Search for the cell housing the specified text and yield its [x, y] center coordinate. 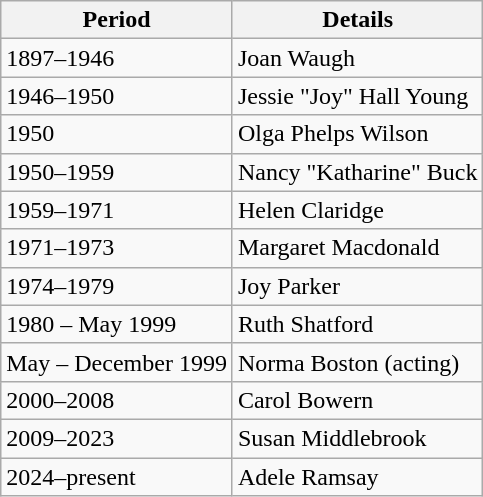
1950 [117, 134]
Adele Ramsay [358, 477]
1959–1971 [117, 210]
Carol Bowern [358, 400]
1946–1950 [117, 96]
Susan Middlebrook [358, 438]
Details [358, 20]
1980 – May 1999 [117, 324]
Joan Waugh [358, 58]
Helen Claridge [358, 210]
Ruth Shatford [358, 324]
Jessie "Joy" Hall Young [358, 96]
1971–1973 [117, 248]
Margaret Macdonald [358, 248]
2009–2023 [117, 438]
Nancy "Katharine" Buck [358, 172]
Olga Phelps Wilson [358, 134]
2000–2008 [117, 400]
Norma Boston (acting) [358, 362]
Period [117, 20]
May – December 1999 [117, 362]
2024–present [117, 477]
Joy Parker [358, 286]
1950–1959 [117, 172]
1974–1979 [117, 286]
1897–1946 [117, 58]
